Find where the given text appears and provide that cell's center as [X, Y] coordinate. 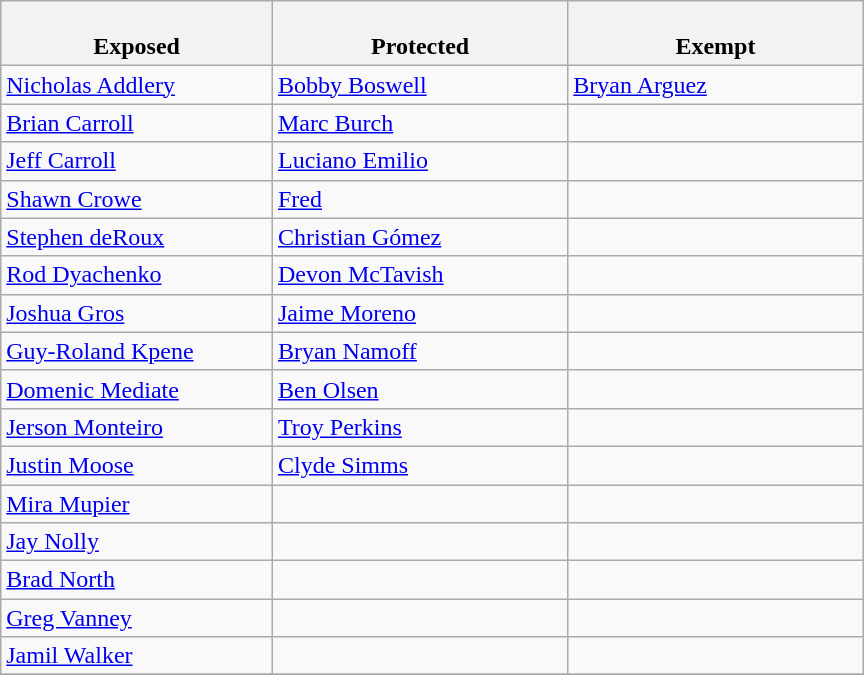
Devon McTavish [420, 275]
Justin Moose [137, 465]
Exempt [716, 34]
Jerson Monteiro [137, 427]
Troy Perkins [420, 427]
Bobby Boswell [420, 85]
Clyde Simms [420, 465]
Jamil Walker [137, 656]
Greg Vanney [137, 618]
Brian Carroll [137, 123]
Mira Mupier [137, 503]
Nicholas Addlery [137, 85]
Christian Gómez [420, 237]
Stephen deRoux [137, 237]
Jay Nolly [137, 542]
Jeff Carroll [137, 161]
Domenic Mediate [137, 389]
Exposed [137, 34]
Jaime Moreno [420, 313]
Luciano Emilio [420, 161]
Marc Burch [420, 123]
Ben Olsen [420, 389]
Protected [420, 34]
Rod Dyachenko [137, 275]
Shawn Crowe [137, 199]
Joshua Gros [137, 313]
Bryan Namoff [420, 351]
Bryan Arguez [716, 85]
Guy-Roland Kpene [137, 351]
Brad North [137, 580]
Fred [420, 199]
